Output the (x, y) coordinate of the center of the cell containing the given text.  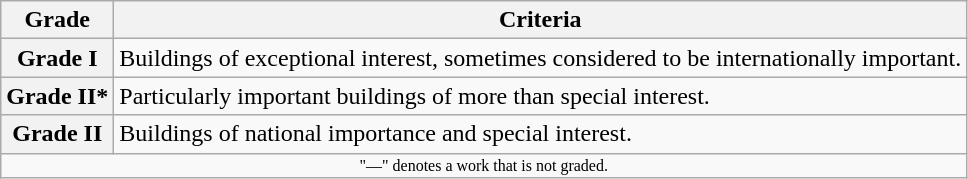
"—" denotes a work that is not graded. (484, 165)
Grade II (58, 134)
Grade (58, 20)
Criteria (540, 20)
Buildings of national importance and special interest. (540, 134)
Grade I (58, 58)
Buildings of exceptional interest, sometimes considered to be internationally important. (540, 58)
Particularly important buildings of more than special interest. (540, 96)
Grade II* (58, 96)
